Return the [x, y] coordinate for the center point of the cell that contains the specified text.  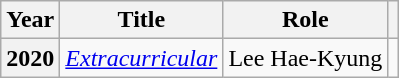
Role [306, 20]
Year [30, 20]
Extracurricular [142, 58]
Title [142, 20]
Lee Hae-Kyung [306, 58]
2020 [30, 58]
